For the text-containing cell, return its midpoint in (x, y) coordinate format. 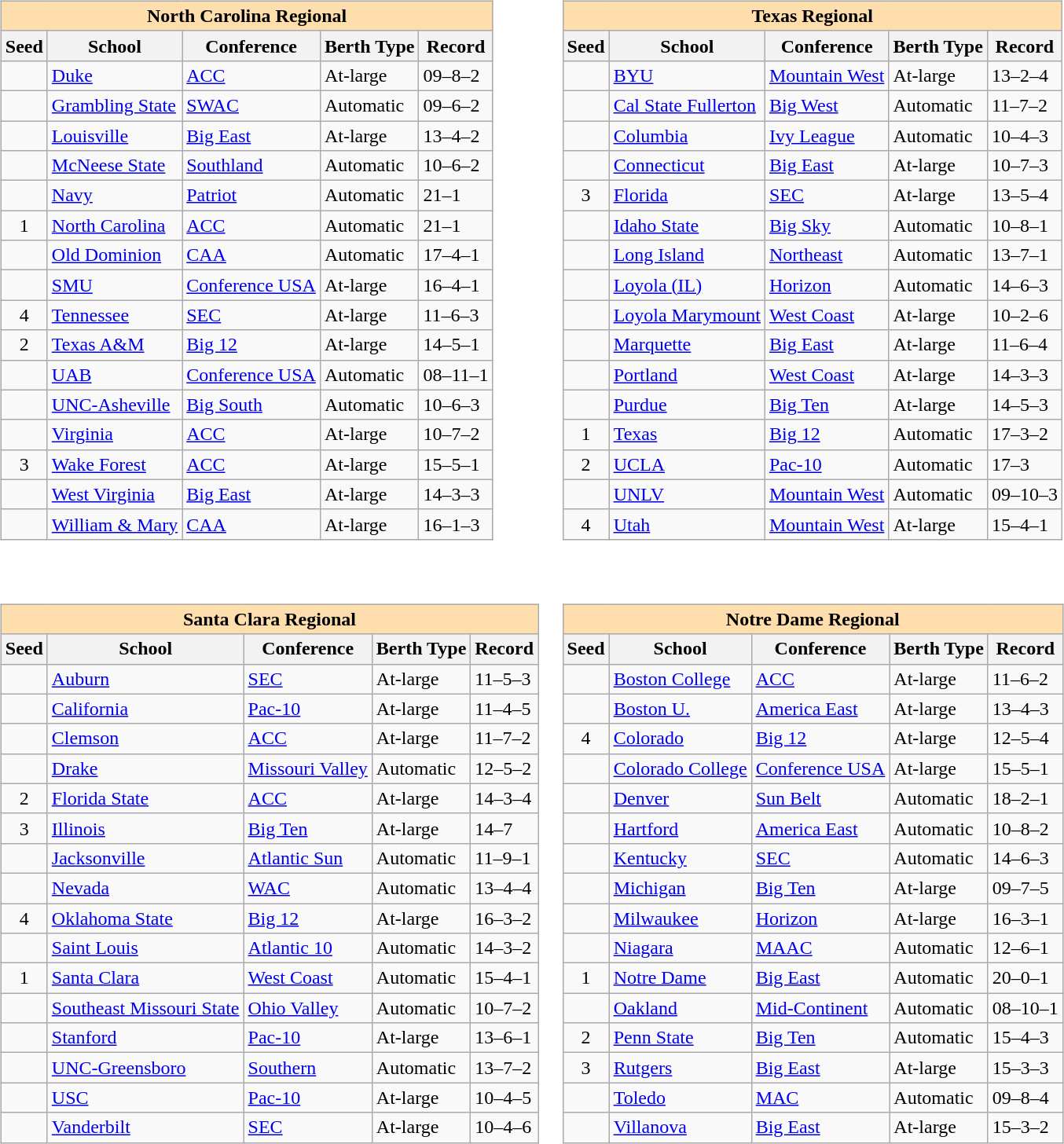
Southeast Missouri State (145, 1008)
Grambling State (115, 105)
Big Sky (827, 225)
Milwaukee (681, 918)
Loyola Marymount (687, 315)
10–8–2 (1025, 828)
14–7 (504, 828)
Duke (115, 75)
Oakland (681, 1008)
15–3–2 (1025, 1127)
13–6–1 (504, 1038)
Clemson (145, 739)
Marquette (687, 345)
Santa Clara Regional (269, 619)
17–3–2 (1025, 434)
Colorado College (681, 768)
13–4–3 (1025, 709)
MAC (820, 1098)
11–6–4 (1025, 345)
11–5–3 (504, 679)
Cal State Fullerton (687, 105)
13–7–1 (1025, 255)
Wake Forest (115, 464)
Penn State (681, 1038)
Florida State (145, 798)
10–2–6 (1025, 315)
Northeast (827, 255)
Tennessee (115, 315)
14–3–4 (504, 798)
Southland (251, 166)
Texas A&M (115, 345)
Colorado (681, 739)
14–5–3 (1025, 405)
Auburn (145, 679)
11–6–2 (1025, 679)
13–7–2 (504, 1068)
Stanford (145, 1038)
Virginia (115, 434)
13–5–4 (1025, 196)
Florida (687, 196)
17–3 (1025, 464)
Atlantic 10 (308, 948)
UNC-Asheville (115, 405)
16–4–1 (456, 285)
Michigan (681, 888)
09–8–2 (456, 75)
14–5–1 (456, 345)
Rutgers (681, 1068)
Big South (251, 405)
13–2–4 (1025, 75)
Oklahoma State (145, 918)
Notre Dame (681, 978)
Purdue (687, 405)
Niagara (681, 948)
14–3–2 (504, 948)
Old Dominion (115, 255)
13–4–4 (504, 888)
11–6–3 (456, 315)
Kentucky (681, 858)
12–5–4 (1025, 739)
MAAC (820, 948)
Boston College (681, 679)
10–6–2 (456, 166)
Loyola (IL) (687, 285)
Ivy League (827, 136)
Connecticut (687, 166)
UCLA (687, 464)
William & Mary (115, 524)
Portland (687, 375)
12–5–2 (504, 768)
10–4–6 (504, 1127)
Atlantic Sun (308, 858)
15–3–3 (1025, 1068)
UNLV (687, 494)
Navy (115, 196)
McNeese State (115, 166)
Utah (687, 524)
16–1–3 (456, 524)
Jacksonville (145, 858)
Sun Belt (820, 798)
08–10–1 (1025, 1008)
Drake (145, 768)
North Carolina Regional (247, 16)
West Virginia (115, 494)
10–4–5 (504, 1098)
Big West (827, 105)
11–9–1 (504, 858)
WAC (308, 888)
15–4–3 (1025, 1038)
Hartford (681, 828)
Saint Louis (145, 948)
Ohio Valley (308, 1008)
16–3–1 (1025, 918)
Texas (687, 434)
18–2–1 (1025, 798)
Notre Dame Regional (813, 619)
Mid-Continent (820, 1008)
10–8–1 (1025, 225)
09–10–3 (1025, 494)
08–11–1 (456, 375)
North Carolina (115, 225)
Villanova (681, 1127)
Patriot (251, 196)
20–0–1 (1025, 978)
Santa Clara (145, 978)
Vanderbilt (145, 1127)
16–3–2 (504, 918)
09–8–4 (1025, 1098)
09–6–2 (456, 105)
Idaho State (687, 225)
SWAC (251, 105)
Illinois (145, 828)
Missouri Valley (308, 768)
USC (145, 1098)
10–7–3 (1025, 166)
10–6–3 (456, 405)
17–4–1 (456, 255)
Louisville (115, 136)
SMU (115, 285)
12–6–1 (1025, 948)
Texas Regional (813, 16)
Toledo (681, 1098)
09–7–5 (1025, 888)
11–4–5 (504, 709)
UAB (115, 375)
California (145, 709)
Long Island (687, 255)
UNC-Greensboro (145, 1068)
Nevada (145, 888)
Boston U. (681, 709)
Columbia (687, 136)
Denver (681, 798)
13–4–2 (456, 136)
Southern (308, 1068)
10–4–3 (1025, 136)
BYU (687, 75)
